Find where the given text appears and provide that cell's center as (X, Y) coordinate. 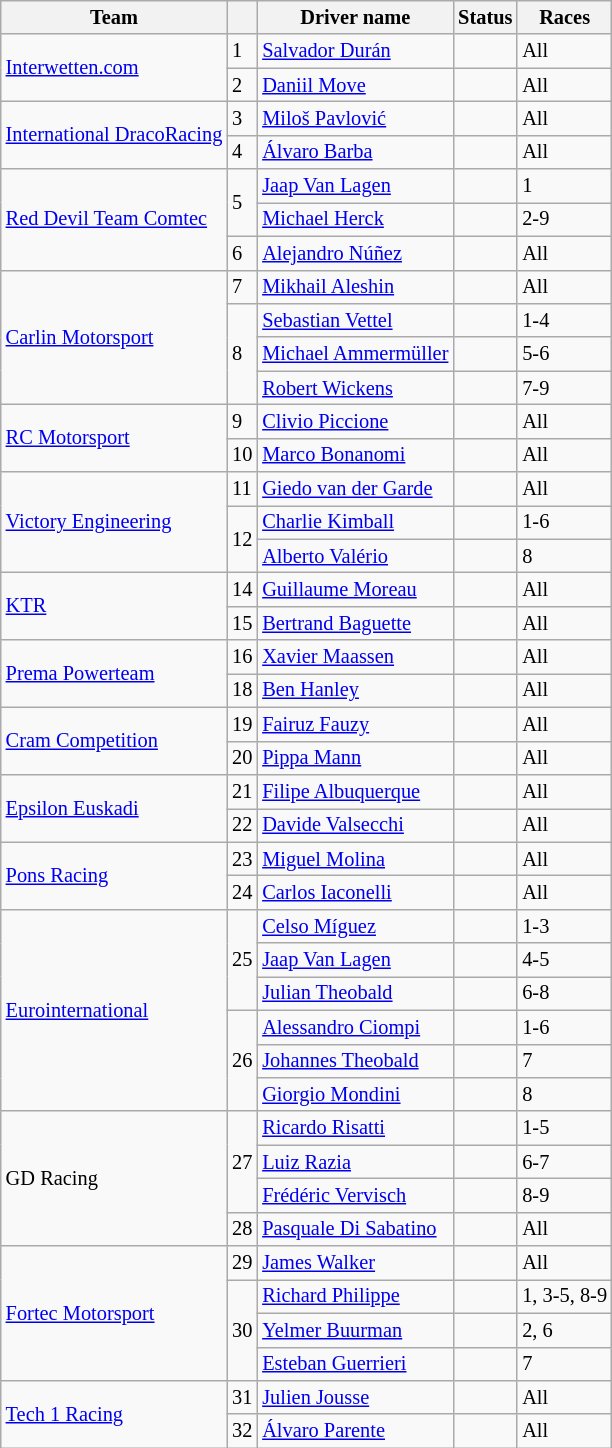
12 (242, 538)
Miloš Pavlović (355, 118)
Sebastian Vettel (355, 320)
5-6 (564, 354)
1-5 (564, 1128)
7-9 (564, 388)
3 (242, 118)
Prema Powerteam (114, 674)
22 (242, 825)
Michael Ammermüller (355, 354)
James Walker (355, 1263)
Ben Hanley (355, 690)
GD Racing (114, 1178)
Guillaume Moreau (355, 589)
6-7 (564, 1162)
6-8 (564, 993)
15 (242, 623)
28 (242, 1229)
Tech 1 Racing (114, 1414)
9 (242, 421)
4-5 (564, 960)
1-4 (564, 320)
Pons Racing (114, 876)
Eurointernational (114, 1010)
Driver name (355, 17)
RC Motorsport (114, 438)
Salvador Durán (355, 51)
2 (242, 85)
27 (242, 1162)
20 (242, 758)
6 (242, 253)
5 (242, 202)
30 (242, 1330)
KTR (114, 606)
Races (564, 17)
4 (242, 152)
Alejandro Núñez (355, 253)
Celso Míguez (355, 926)
14 (242, 589)
31 (242, 1397)
Davide Valsecchi (355, 825)
25 (242, 960)
Julien Jousse (355, 1397)
1-3 (564, 926)
Epsilon Euskadi (114, 808)
2, 6 (564, 1330)
Giedo van der Garde (355, 489)
Bertrand Baguette (355, 623)
8-9 (564, 1195)
Marco Bonanomi (355, 455)
24 (242, 892)
Carlos Iaconelli (355, 892)
Fairuz Fauzy (355, 724)
Alberto Valério (355, 556)
Red Devil Team Comtec (114, 220)
Interwetten.com (114, 68)
23 (242, 859)
18 (242, 690)
Álvaro Barba (355, 152)
Filipe Albuquerque (355, 791)
Fortec Motorsport (114, 1314)
Carlin Motorsport (114, 338)
Mikhail Aleshin (355, 287)
29 (242, 1263)
Johannes Theobald (355, 1061)
Yelmer Buurman (355, 1330)
Status (485, 17)
Frédéric Vervisch (355, 1195)
Xavier Maassen (355, 657)
Julian Theobald (355, 993)
16 (242, 657)
Álvaro Parente (355, 1431)
Alessandro Ciompi (355, 1027)
21 (242, 791)
11 (242, 489)
10 (242, 455)
Daniil Move (355, 85)
Esteban Guerrieri (355, 1364)
2-9 (564, 219)
Giorgio Mondini (355, 1094)
Pippa Mann (355, 758)
Luiz Razia (355, 1162)
Victory Engineering (114, 522)
Michael Herck (355, 219)
International DracoRacing (114, 134)
26 (242, 1060)
Pasquale Di Sabatino (355, 1229)
Robert Wickens (355, 388)
Clivio Piccione (355, 421)
Team (114, 17)
32 (242, 1431)
Richard Philippe (355, 1296)
Charlie Kimball (355, 522)
Miguel Molina (355, 859)
1, 3-5, 8-9 (564, 1296)
Ricardo Risatti (355, 1128)
19 (242, 724)
Cram Competition (114, 740)
